Locate the cell with the specified text and output its (x, y) center coordinate. 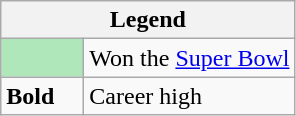
Legend (148, 20)
Won the Super Bowl (190, 58)
Career high (190, 96)
Bold (42, 96)
